Locate the cell with the specified text and output its (X, Y) center coordinate. 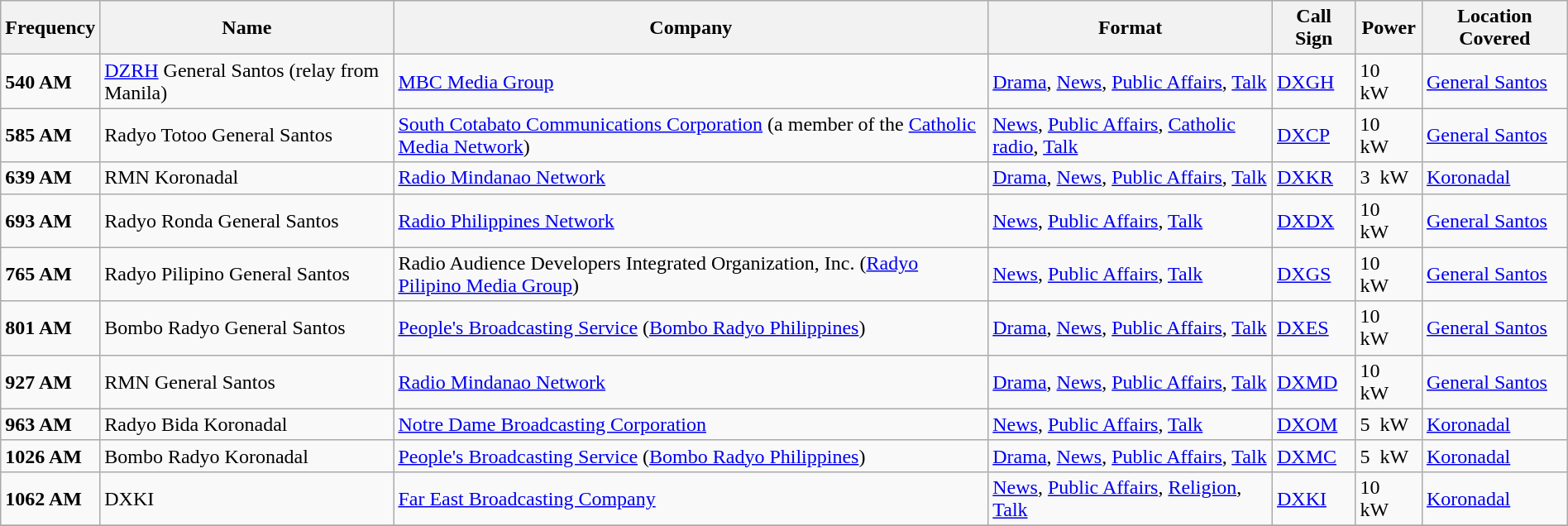
585 AM (50, 136)
Bombo Radyo Koronadal (246, 456)
MBC Media Group (691, 81)
1062 AM (50, 498)
DXKR (1313, 178)
Frequency (50, 28)
765 AM (50, 275)
Radyo Pilipino General Santos (246, 275)
Far East Broadcasting Company (691, 498)
540 AM (50, 81)
Format (1131, 28)
801 AM (50, 328)
Radyo Bida Koronadal (246, 424)
Notre Dame Broadcasting Corporation (691, 424)
DXMC (1313, 456)
News, Public Affairs, Catholic radio, Talk (1131, 136)
RMN General Santos (246, 382)
Radyo Ronda General Santos (246, 220)
Radio Philippines Network (691, 220)
963 AM (50, 424)
DXDX (1313, 220)
Location Covered (1494, 28)
DXGS (1313, 275)
Radyo Totoo General Santos (246, 136)
DXES (1313, 328)
1026 AM (50, 456)
Name (246, 28)
3 kW (1389, 178)
693 AM (50, 220)
Company (691, 28)
DXCP (1313, 136)
South Cotabato Communications Corporation (a member of the Catholic Media Network) (691, 136)
Call Sign (1313, 28)
Bombo Radyo General Santos (246, 328)
Power (1389, 28)
News, Public Affairs, Religion, Talk (1131, 498)
DZRH General Santos (relay from Manila) (246, 81)
RMN Koronadal (246, 178)
DXOM (1313, 424)
DXGH (1313, 81)
DXMD (1313, 382)
927 AM (50, 382)
Radio Audience Developers Integrated Organization, Inc. (Radyo Pilipino Media Group) (691, 275)
639 AM (50, 178)
